Scan for the cell matching the given text and deliver its [x, y] coordinate at center. 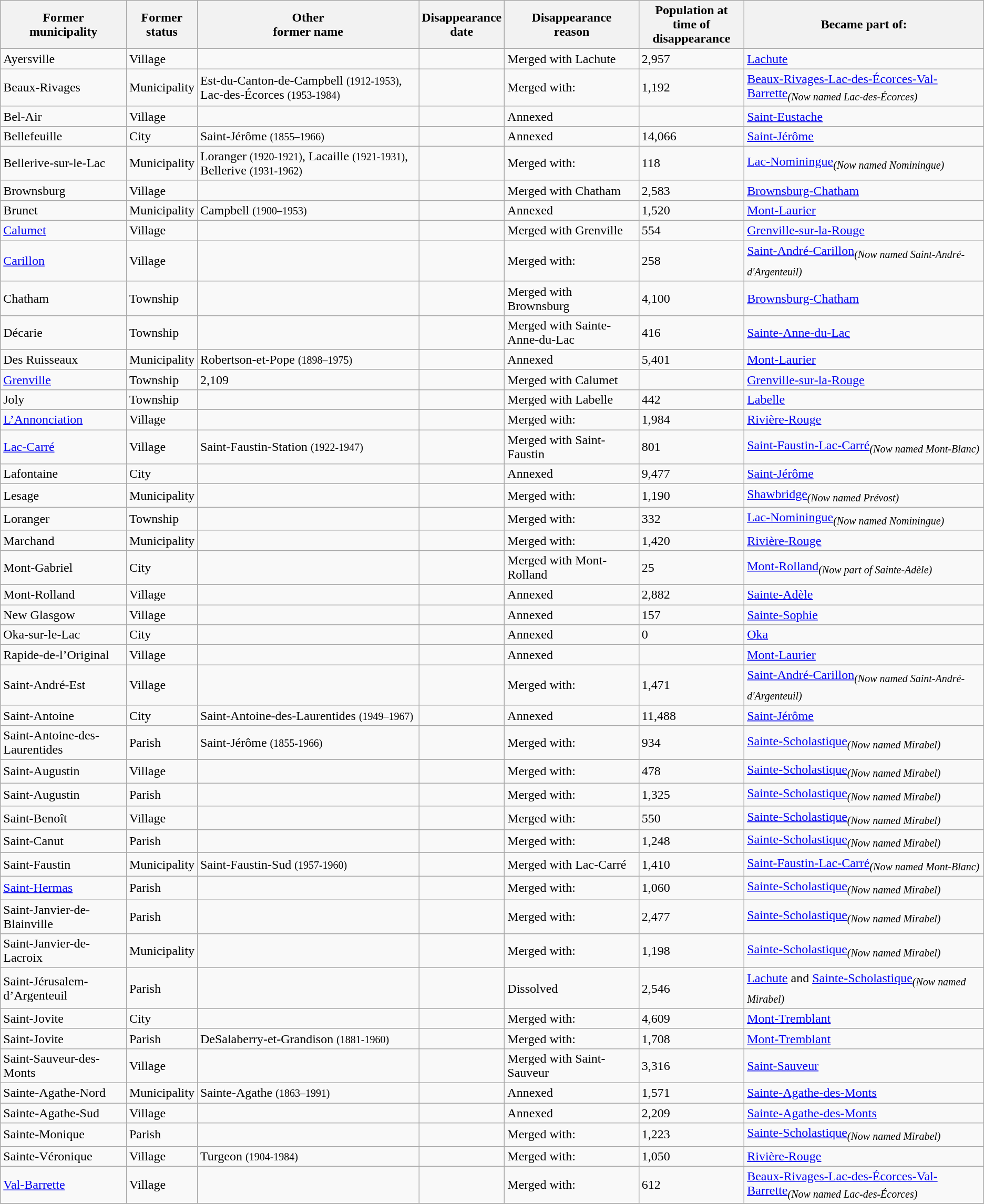
Merged with Sainte-Anne-du-Lac [572, 332]
Saint-André-Est [64, 685]
Lachute and Sainte-Scholastique(Now named Mirabel) [864, 989]
1,190 [691, 496]
2,477 [691, 917]
550 [691, 818]
2,882 [691, 595]
11,488 [691, 715]
1,708 [691, 1038]
1,571 [691, 1093]
Décarie [64, 332]
Saint-Faustin [64, 865]
Beaux-Rivages [64, 87]
478 [691, 771]
1,471 [691, 685]
1,410 [691, 865]
Sainte-Agathe (1863–1991) [308, 1093]
1,192 [691, 87]
Saint-Janvier-de-Blainville [64, 917]
Population attime of disappearance [691, 25]
Merged with Labelle [572, 399]
Sainte-Adèle [864, 595]
Merged with Lachute [572, 59]
2,209 [691, 1113]
Est-du-Canton-de-Campbell (1912-1953), Lac-des-Écorces (1953-1984) [308, 87]
Oka [864, 635]
Saint-Benoît [64, 818]
Shawbridge(Now named Prévost) [864, 496]
4,100 [691, 299]
4,609 [691, 1018]
Formerstatus [162, 25]
0 [691, 635]
DeSalaberry-et-Grandison (1881-1960) [308, 1038]
5,401 [691, 359]
Merged with Calumet [572, 379]
Saint-Antoine [64, 715]
2,109 [308, 379]
Lafontaine [64, 474]
Bellefeuille [64, 136]
1,248 [691, 841]
Mont-Gabriel [64, 568]
L’Annonciation [64, 420]
Joly [64, 399]
Saint-Antoine-des-Laurentides [64, 742]
Mont-Rolland(Now part of Sainte-Adèle) [864, 568]
Merged with Grenville [572, 231]
Merged with Chatham [572, 190]
1,060 [691, 888]
Disappearancereason [572, 25]
Bellerive-sur-le-Lac [64, 163]
Disappearancedate [462, 25]
Sainte-Monique [64, 1135]
Saint-Sauveur-des-Monts [64, 1066]
1,198 [691, 951]
416 [691, 332]
Chatham [64, 299]
554 [691, 231]
Robertson-et-Pope (1898–1975) [308, 359]
Merged with Mont-Rolland [572, 568]
Merged with Saint-Faustin [572, 447]
Oka-sur-le-Lac [64, 635]
Saint-Faustin-Station (1922-1947) [308, 447]
Merged with Brownsburg [572, 299]
Sainte-Agathe-Nord [64, 1093]
Loranger (1920-1921), Lacaille (1921-1931), Bellerive (1931-1962) [308, 163]
2,957 [691, 59]
Dissolved [572, 989]
Sainte-Agathe-Sud [64, 1113]
801 [691, 447]
258 [691, 261]
Labelle [864, 399]
118 [691, 163]
2,546 [691, 989]
Loranger [64, 519]
Des Ruisseaux [64, 359]
Rapide-de-l’Original [64, 655]
Saint-Jérôme (1855–1966) [308, 136]
Grenville [64, 379]
Ayersville [64, 59]
1,420 [691, 540]
Merged with Saint-Sauveur [572, 1066]
2,583 [691, 190]
Saint-Hermas [64, 888]
Formermunicipality [64, 25]
Saint-Janvier-de-Lacroix [64, 951]
1,984 [691, 420]
Lachute [864, 59]
934 [691, 742]
Lac-Carré [64, 447]
New Glasgow [64, 615]
Brunet [64, 210]
Turgeon (1904-1984) [308, 1156]
1,325 [691, 795]
157 [691, 615]
Carillon [64, 261]
Saint-Jérusalem-d’Argenteuil [64, 989]
Sainte-Véronique [64, 1156]
3,316 [691, 1066]
Saint-Eustache [864, 116]
14,066 [691, 136]
Saint-Canut [64, 841]
442 [691, 399]
332 [691, 519]
25 [691, 568]
Saint-Jérôme (1855-1966) [308, 742]
612 [691, 1185]
1,520 [691, 210]
Sainte-Sophie [864, 615]
Became part of: [864, 25]
Sainte-Anne-du-Lac [864, 332]
Marchand [64, 540]
Saint-Faustin-Sud (1957-1960) [308, 865]
Calumet [64, 231]
9,477 [691, 474]
1,050 [691, 1156]
Merged with Lac-Carré [572, 865]
Mont-Rolland [64, 595]
Lesage [64, 496]
Bel-Air [64, 116]
Saint-Sauveur [864, 1066]
Brownsburg [64, 190]
Campbell (1900–1953) [308, 210]
Val-Barrette [64, 1185]
1,223 [691, 1135]
Otherformer name [308, 25]
Saint-Antoine-des-Laurentides (1949–1967) [308, 715]
